Provide the [X, Y] coordinate of the cell's center where the given text is located.  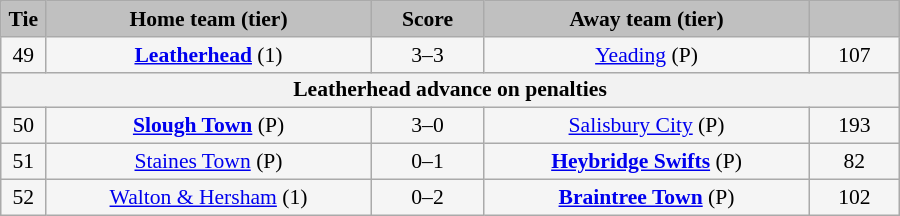
Staines Town (P) [209, 162]
3–0 [427, 126]
Home team (tier) [209, 19]
Slough Town (P) [209, 126]
Heybridge Swifts (P) [647, 162]
Yeading (P) [647, 55]
Leatherhead advance on penalties [450, 90]
Away team (tier) [647, 19]
49 [24, 55]
3–3 [427, 55]
107 [854, 55]
51 [24, 162]
Leatherhead (1) [209, 55]
Salisbury City (P) [647, 126]
Walton & Hersham (1) [209, 197]
0–2 [427, 197]
Braintree Town (P) [647, 197]
82 [854, 162]
Tie [24, 19]
193 [854, 126]
52 [24, 197]
50 [24, 126]
Score [427, 19]
102 [854, 197]
0–1 [427, 162]
